Return [x, y] of the center of cell containing provided text 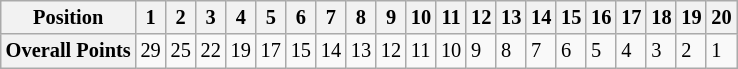
22 [211, 51]
20 [721, 17]
29 [151, 51]
Overall Points [68, 51]
18 [661, 17]
16 [601, 17]
25 [181, 51]
Position [68, 17]
